Pinpoint the cell where the given text exists, returning its [X, Y] midpoint coordinate. 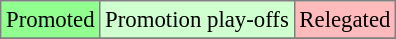
Promoted [50, 20]
Relegated [345, 20]
Promotion play-offs [197, 20]
